Search for the cell housing the specified text and yield its [x, y] center coordinate. 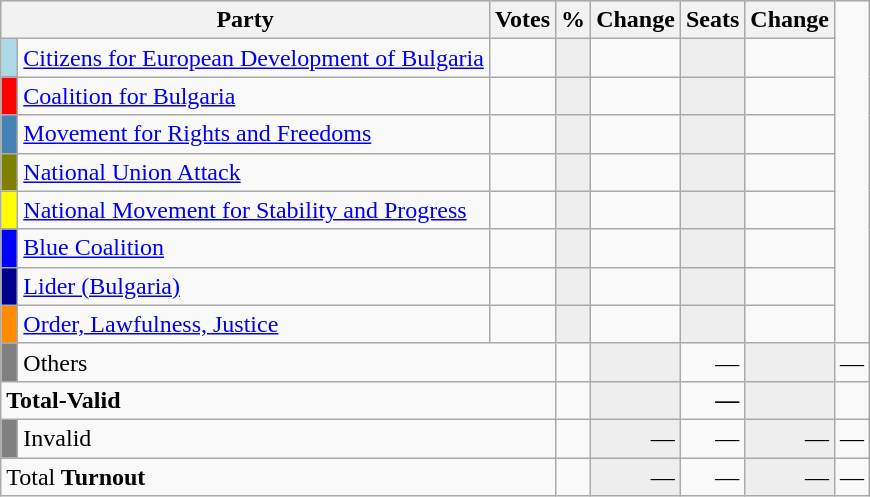
Party [246, 20]
National Movement for Stability and Progress [254, 210]
Citizens for European Development of Bulgaria [254, 58]
Order, Lawfulness, Justice [254, 324]
National Union Attack [254, 172]
Total-Valid [278, 400]
% [574, 20]
Lider (Bulgaria) [254, 286]
Blue Coalition [254, 248]
Votes [522, 20]
Invalid [287, 438]
Others [287, 362]
Movement for Rights and Freedoms [254, 134]
Seats [712, 20]
Total Turnout [278, 477]
Coalition for Bulgaria [254, 96]
